Locate the cell with the specified text and output its (X, Y) center coordinate. 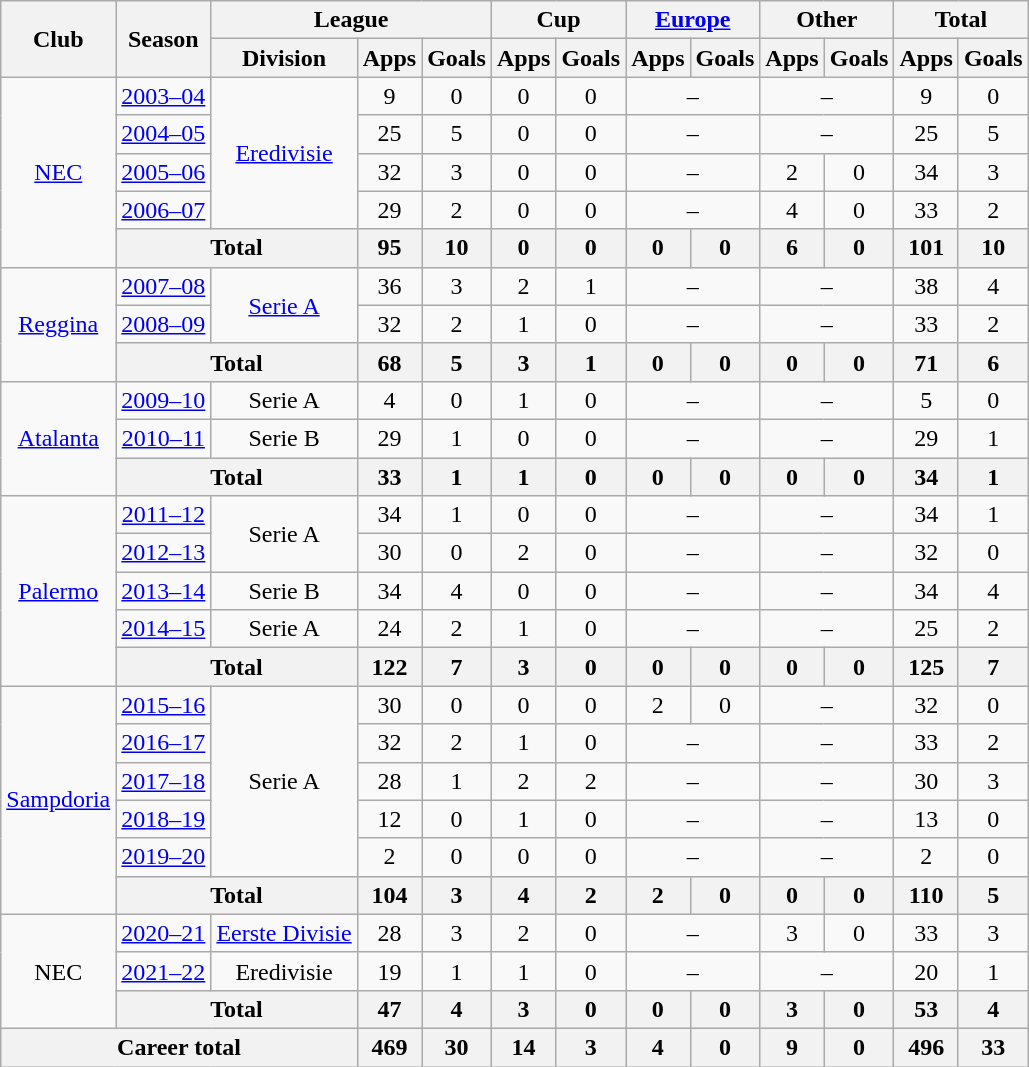
2013–14 (164, 591)
Eerste Divisie (284, 933)
496 (926, 1047)
Season (164, 39)
2014–15 (164, 629)
19 (389, 971)
469 (389, 1047)
2010–11 (164, 438)
20 (926, 971)
2012–13 (164, 553)
Division (284, 58)
2005–06 (164, 172)
2020–21 (164, 933)
Club (58, 39)
14 (523, 1047)
Palermo (58, 591)
2017–18 (164, 781)
71 (926, 362)
Other (827, 20)
38 (926, 286)
24 (389, 629)
2021–22 (164, 971)
Cup (558, 20)
Career total (179, 1047)
Atalanta (58, 438)
36 (389, 286)
2009–10 (164, 400)
2007–08 (164, 286)
2016–17 (164, 743)
Europe (693, 20)
53 (926, 1009)
13 (926, 819)
125 (926, 667)
2004–05 (164, 134)
95 (389, 248)
122 (389, 667)
110 (926, 895)
2008–09 (164, 324)
2011–12 (164, 515)
Reggina (58, 324)
2019–20 (164, 857)
47 (389, 1009)
League (352, 20)
104 (389, 895)
2015–16 (164, 705)
2006–07 (164, 210)
12 (389, 819)
2018–19 (164, 819)
68 (389, 362)
101 (926, 248)
Sampdoria (58, 800)
2003–04 (164, 96)
